Extract the (x, y) coordinate from the center of the cell holding the provided text.  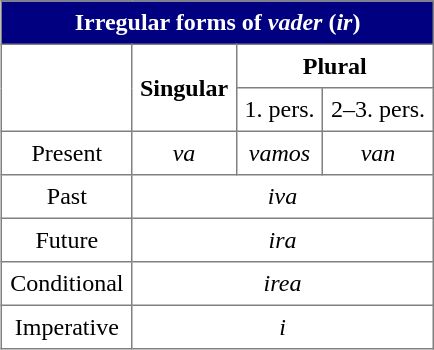
1. pers. (279, 110)
ira (283, 240)
Plural (334, 66)
Singular (184, 88)
Imperative (67, 327)
Future (67, 240)
iva (283, 197)
van (378, 153)
2–3. pers. (378, 110)
Conditional (67, 284)
i (283, 327)
vamos (279, 153)
Past (67, 197)
irea (283, 284)
Irregular forms of vader (ir) (218, 23)
Present (67, 153)
va (184, 153)
